Provide the [x, y] coordinate of the cell's center where the given text is located.  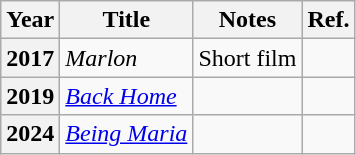
Year [30, 20]
2017 [30, 58]
2024 [30, 134]
Ref. [328, 20]
2019 [30, 96]
Being Maria [126, 134]
Title [126, 20]
Short film [248, 58]
Marlon [126, 58]
Notes [248, 20]
Back Home [126, 96]
